Identify which cell holds the provided text, then report its (x, y) central coordinate. 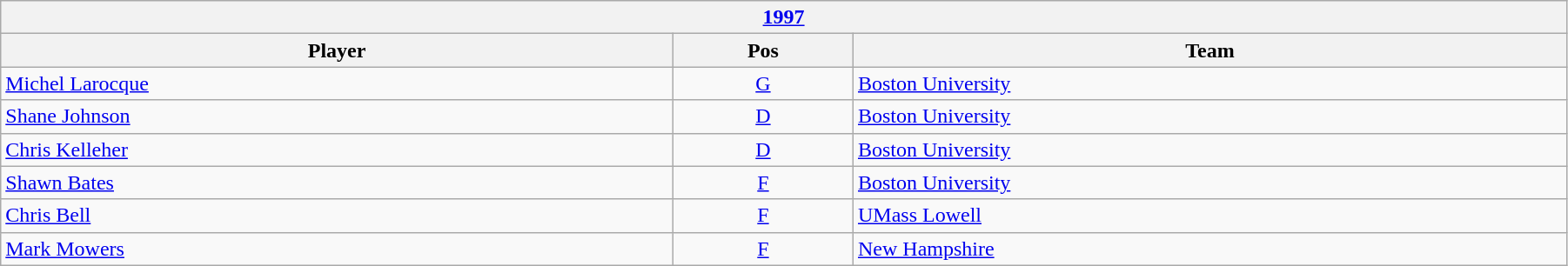
Chris Bell (338, 216)
UMass Lowell (1210, 216)
Shawn Bates (338, 183)
Team (1210, 50)
Pos (762, 50)
1997 (784, 17)
Chris Kelleher (338, 150)
G (762, 83)
Shane Johnson (338, 116)
Mark Mowers (338, 249)
New Hampshire (1210, 249)
Michel Larocque (338, 83)
Player (338, 50)
